Return the (x, y) coordinate for the center point of the cell that contains the specified text.  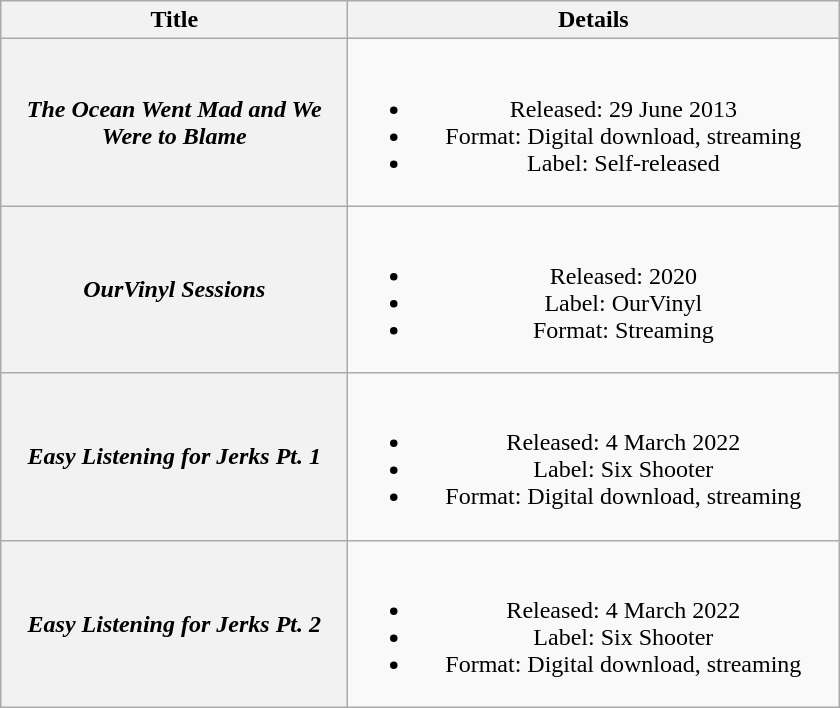
Released: 29 June 2013Format: Digital download, streamingLabel: Self-released (594, 122)
Details (594, 20)
Easy Listening for Jerks Pt. 2 (174, 624)
OurVinyl Sessions (174, 290)
Released: 2020Label: OurVinylFormat: Streaming (594, 290)
Title (174, 20)
Easy Listening for Jerks Pt. 1 (174, 456)
The Ocean Went Mad and We Were to Blame (174, 122)
